Search for the cell housing the specified text and yield its (X, Y) center coordinate. 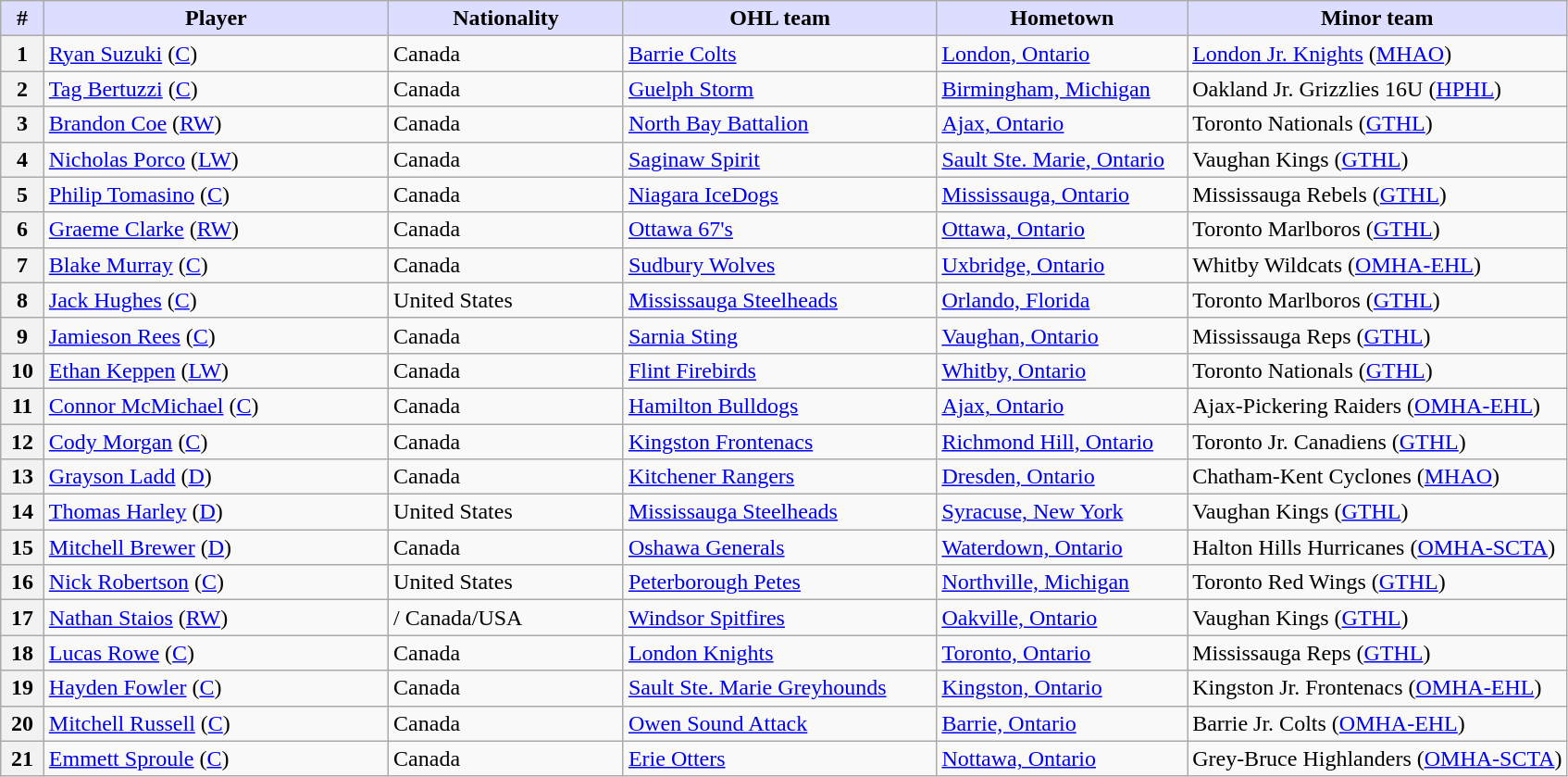
Ottawa 67's (779, 230)
Tag Bertuzzi (C) (216, 89)
Emmett Sproule (C) (216, 758)
London Jr. Knights (MHAO) (1377, 54)
9 (22, 335)
Erie Otters (779, 758)
21 (22, 758)
Hometown (1063, 19)
13 (22, 477)
Orlando, Florida (1063, 300)
Mitchell Brewer (D) (216, 547)
17 (22, 618)
Kingston, Ontario (1063, 688)
Richmond Hill, Ontario (1063, 442)
Kitchener Rangers (779, 477)
Grey-Bruce Highlanders (OMHA-SCTA) (1377, 758)
Nathan Staios (RW) (216, 618)
Nottawa, Ontario (1063, 758)
Chatham-Kent Cyclones (MHAO) (1377, 477)
Hayden Fowler (C) (216, 688)
14 (22, 512)
Birmingham, Michigan (1063, 89)
10 (22, 370)
Ethan Keppen (LW) (216, 370)
Player (216, 19)
Jack Hughes (C) (216, 300)
Jamieson Rees (C) (216, 335)
Waterdown, Ontario (1063, 547)
7 (22, 265)
Barrie Colts (779, 54)
Barrie Jr. Colts (OMHA-EHL) (1377, 723)
Ajax-Pickering Raiders (OMHA-EHL) (1377, 406)
North Bay Battalion (779, 124)
Halton Hills Hurricanes (OMHA-SCTA) (1377, 547)
6 (22, 230)
1 (22, 54)
11 (22, 406)
Graeme Clarke (RW) (216, 230)
Brandon Coe (RW) (216, 124)
Sault Ste. Marie Greyhounds (779, 688)
Windsor Spitfires (779, 618)
Blake Murray (C) (216, 265)
18 (22, 653)
16 (22, 583)
2 (22, 89)
Guelph Storm (779, 89)
Nicholas Porco (LW) (216, 159)
Oakland Jr. Grizzlies 16U (HPHL) (1377, 89)
Mitchell Russell (C) (216, 723)
Ottawa, Ontario (1063, 230)
Oakville, Ontario (1063, 618)
Toronto Jr. Canadiens (GTHL) (1377, 442)
Mississauga Rebels (GTHL) (1377, 194)
Uxbridge, Ontario (1063, 265)
Kingston Frontenacs (779, 442)
London, Ontario (1063, 54)
Nationality (506, 19)
Lucas Rowe (C) (216, 653)
Sault Ste. Marie, Ontario (1063, 159)
15 (22, 547)
# (22, 19)
Philip Tomasino (C) (216, 194)
Flint Firebirds (779, 370)
Ryan Suzuki (C) (216, 54)
20 (22, 723)
12 (22, 442)
Sudbury Wolves (779, 265)
Toronto, Ontario (1063, 653)
London Knights (779, 653)
4 (22, 159)
Oshawa Generals (779, 547)
8 (22, 300)
Northville, Michigan (1063, 583)
Mississauga, Ontario (1063, 194)
Niagara IceDogs (779, 194)
Owen Sound Attack (779, 723)
Barrie, Ontario (1063, 723)
Grayson Ladd (D) (216, 477)
Whitby, Ontario (1063, 370)
Toronto Red Wings (GTHL) (1377, 583)
Kingston Jr. Frontenacs (OMHA-EHL) (1377, 688)
3 (22, 124)
Vaughan, Ontario (1063, 335)
Minor team (1377, 19)
Connor McMichael (C) (216, 406)
Nick Robertson (C) (216, 583)
Syracuse, New York (1063, 512)
Hamilton Bulldogs (779, 406)
OHL team (779, 19)
19 (22, 688)
Thomas Harley (D) (216, 512)
Saginaw Spirit (779, 159)
Whitby Wildcats (OMHA-EHL) (1377, 265)
Dresden, Ontario (1063, 477)
/ Canada/USA (506, 618)
Sarnia Sting (779, 335)
Cody Morgan (C) (216, 442)
5 (22, 194)
Peterborough Petes (779, 583)
